Locate the cell with the specified text and output its (x, y) center coordinate. 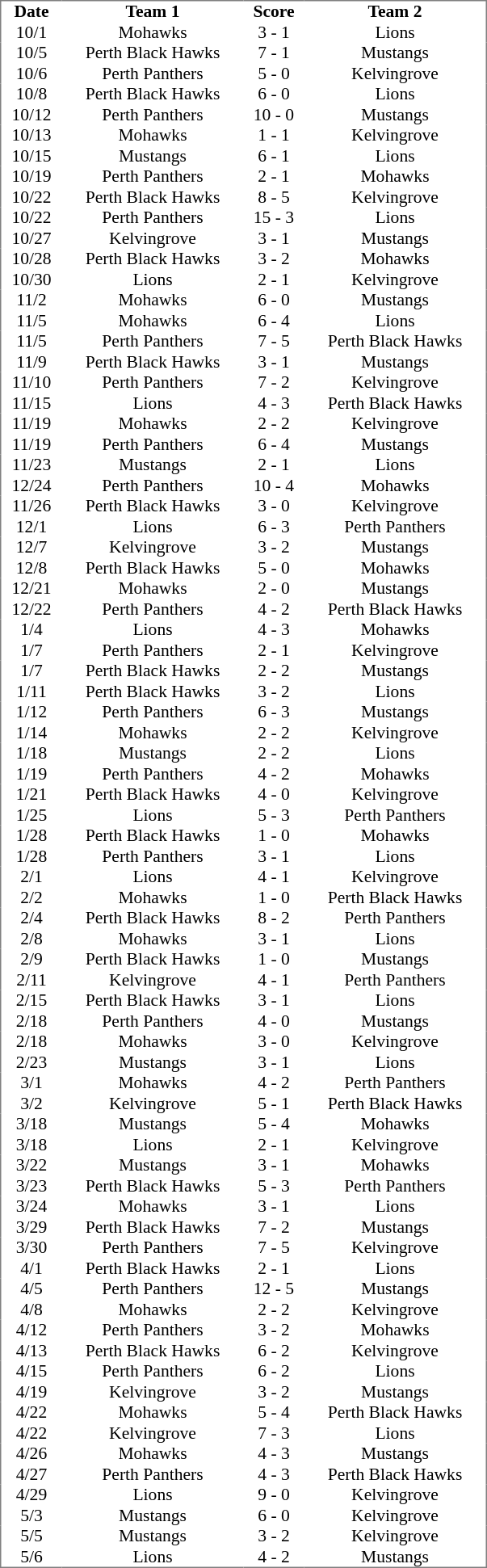
11/23 (31, 465)
4/29 (31, 1495)
15 - 3 (275, 217)
10/27 (31, 238)
12/24 (31, 486)
10 - 4 (275, 486)
10/8 (31, 95)
1/12 (31, 712)
12 - 5 (275, 1288)
3/24 (31, 1206)
1/11 (31, 692)
3/29 (31, 1227)
1/25 (31, 815)
2/9 (31, 959)
Score (275, 11)
4/19 (31, 1392)
11/10 (31, 382)
2/23 (31, 1062)
1/19 (31, 774)
11/9 (31, 362)
10/1 (31, 32)
3/30 (31, 1248)
12/1 (31, 527)
10/13 (31, 135)
4/27 (31, 1474)
12/22 (31, 609)
10/12 (31, 115)
11/26 (31, 507)
4/1 (31, 1268)
10/5 (31, 53)
5/3 (31, 1515)
7 - 3 (275, 1433)
4/5 (31, 1288)
8 - 5 (275, 197)
Date (31, 11)
11/15 (31, 403)
9 - 0 (275, 1495)
3/22 (31, 1166)
4/13 (31, 1351)
7 - 1 (275, 53)
10/15 (31, 156)
4/12 (31, 1330)
5 - 1 (275, 1103)
5/6 (31, 1557)
6 - 1 (275, 156)
4/26 (31, 1453)
1/14 (31, 733)
1 - 1 (275, 135)
4/8 (31, 1309)
2/15 (31, 1001)
3/2 (31, 1103)
2/2 (31, 898)
1/21 (31, 794)
12/8 (31, 568)
10/6 (31, 74)
10 - 0 (275, 115)
10/30 (31, 280)
2/4 (31, 919)
12/21 (31, 589)
Team 1 (152, 11)
2 - 0 (275, 589)
4/15 (31, 1371)
2/11 (31, 980)
1/18 (31, 754)
10/19 (31, 177)
12/7 (31, 547)
3/23 (31, 1186)
3/1 (31, 1083)
10/28 (31, 259)
2/1 (31, 876)
1/4 (31, 629)
2/8 (31, 939)
11/2 (31, 300)
Team 2 (395, 11)
8 - 2 (275, 919)
5/5 (31, 1536)
